Determine the (x, y) coordinate at the center of the cell enclosing the given text.  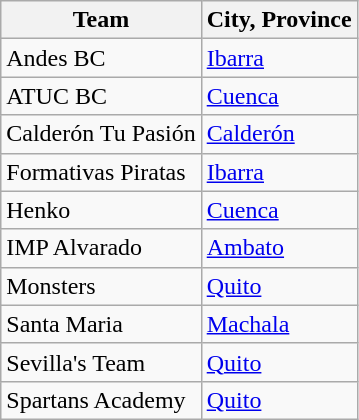
Calderón (279, 134)
Sevilla's Team (101, 362)
Team (101, 20)
Calderón Tu Pasión (101, 134)
Formativas Piratas (101, 172)
City, Province (279, 20)
Spartans Academy (101, 400)
Santa Maria (101, 324)
Andes BC (101, 58)
Henko (101, 210)
ATUC BC (101, 96)
Machala (279, 324)
Ambato (279, 248)
IMP Alvarado (101, 248)
Monsters (101, 286)
